Find where the given text appears and provide that cell's center as [x, y] coordinate. 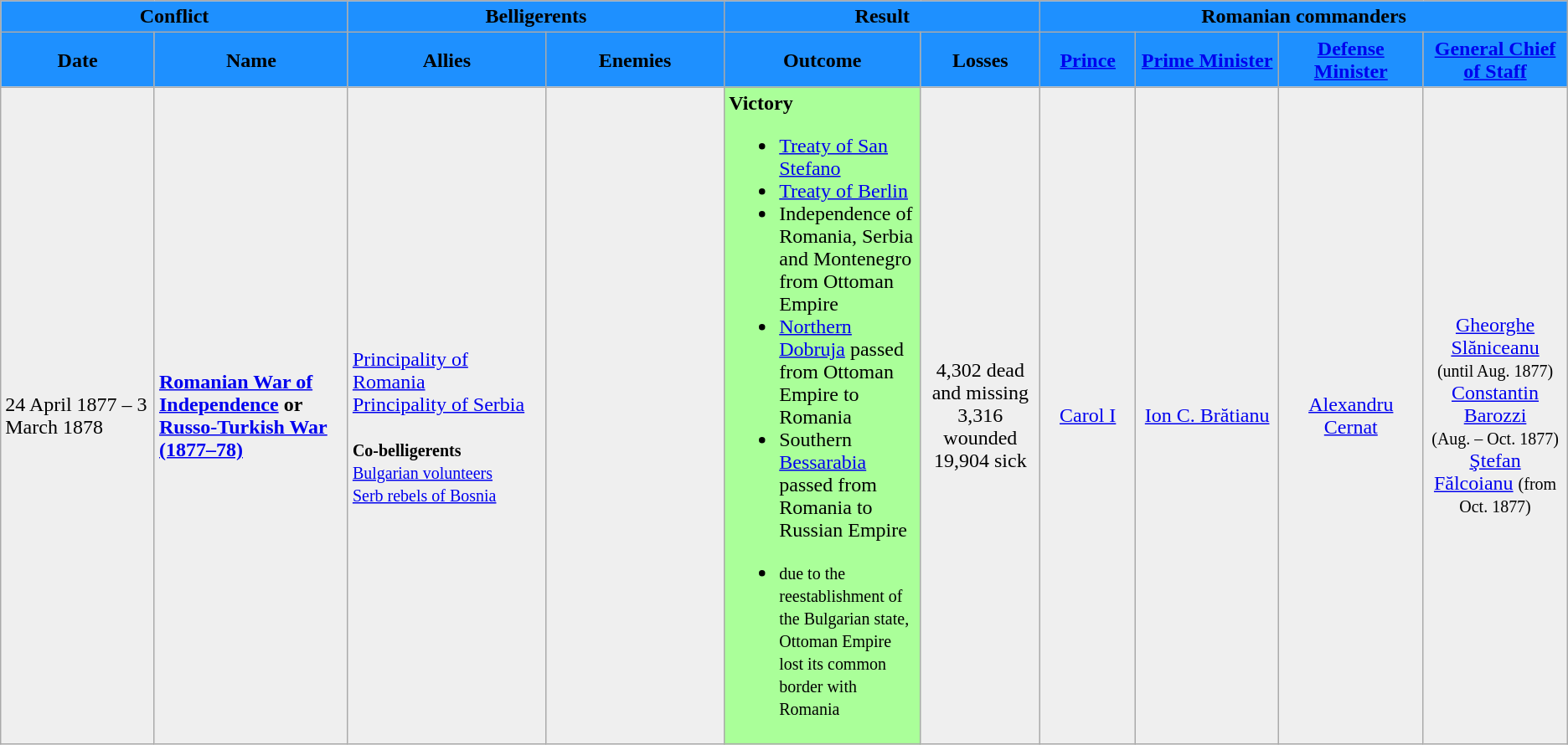
Outcome [823, 60]
Carol I [1088, 415]
24 April 1877 – 3 March 1878 [78, 415]
Belligerents [536, 17]
Conflict [174, 17]
4,302 dead and missing3,316 wounded19,904 sick [980, 415]
Prince [1088, 60]
General Chief of Staff [1495, 60]
Defense Minister [1351, 60]
Date [78, 60]
Principality of Romania Principality of SerbiaCo-belligerents Bulgarian volunteersSerb rebels of Bosnia [446, 415]
Name [251, 60]
Result [883, 17]
Romanian commanders [1303, 17]
Allies [446, 60]
Ion C. Brătianu [1208, 415]
Enemies [635, 60]
Prime Minister [1208, 60]
Alexandru Cernat [1351, 415]
Romanian War of Independence or Russo-Turkish War (1877–78) [251, 415]
Losses [980, 60]
Gheorghe Slăniceanu (until Aug. 1877)Constantin Barozzi (Aug. – Oct. 1877)Ştefan Fălcoianu (from Oct. 1877) [1495, 415]
